Determine the [x, y] coordinate at the center of the cell enclosing the given text.  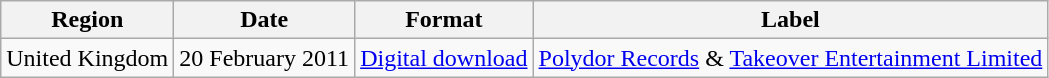
Date [264, 20]
Label [790, 20]
Digital download [444, 58]
United Kingdom [88, 58]
Format [444, 20]
20 February 2011 [264, 58]
Polydor Records & Takeover Entertainment Limited [790, 58]
Region [88, 20]
